Detect which cell encompasses the target text, then output its (x, y) center coordinate. 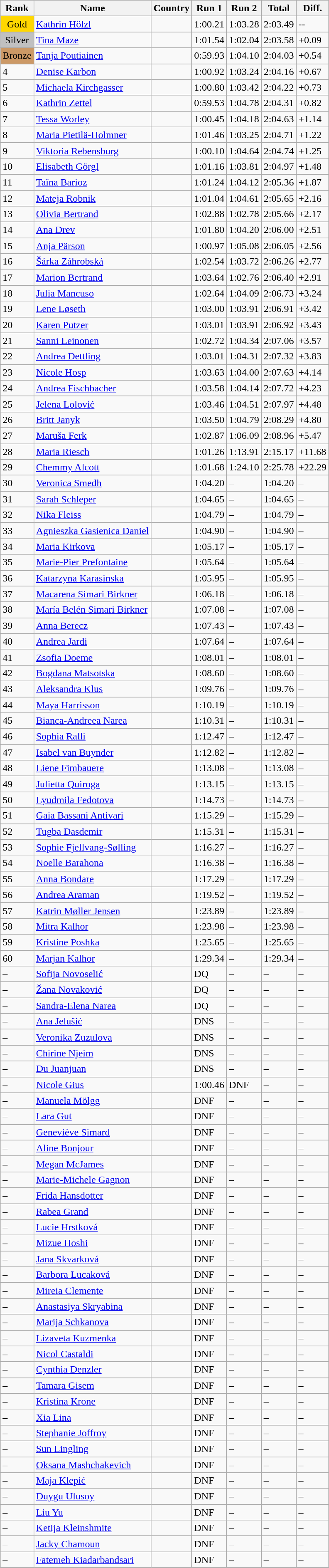
+5.47 (312, 435)
1:04.61 (244, 198)
Jacky Chamoun (92, 1544)
37 (17, 594)
23 (17, 372)
1:00.21 (209, 24)
44 (17, 705)
2:04.63 (279, 119)
2:03.58 (279, 40)
Name (92, 8)
Maya Harrisson (92, 705)
47 (17, 752)
Stephanie Joffroy (92, 1433)
Gaia Bassani Antivari (92, 816)
Andrea Dettling (92, 356)
Aleksandra Klus (92, 689)
Veronika Zuzulova (92, 1037)
Barbora Lucaková (92, 1275)
+3.42 (312, 309)
Kathrin Hölzl (92, 24)
Nicole Hosp (92, 372)
1:00.10 (209, 151)
35 (17, 562)
Sandra-Elena Narea (92, 1006)
38 (17, 610)
13 (17, 214)
2:06.92 (279, 325)
1:01.68 (209, 467)
1:02.88 (209, 214)
33 (17, 531)
25 (17, 404)
26 (17, 420)
Elisabeth Görgl (92, 166)
1:03.72 (244, 262)
Mateja Robnik (92, 198)
Marie-Pier Prefontaine (92, 562)
Andrea Fischbacher (92, 388)
2:07.63 (279, 372)
2:07.97 (279, 404)
1:24.10 (244, 467)
Katarzyna Karasinska (92, 578)
+0.54 (312, 56)
Maria Riesch (92, 451)
Total (279, 8)
Anna Berecz (92, 626)
7 (17, 119)
1:00.92 (209, 72)
+4.80 (312, 420)
2:04.31 (279, 103)
41 (17, 657)
57 (17, 910)
Ana Jelušić (92, 1021)
1:04.51 (244, 404)
Sophie Fjellvang-Sølling (92, 847)
+4.14 (312, 372)
36 (17, 578)
2:03.49 (279, 24)
42 (17, 673)
Liene Fimbauere (92, 768)
Anna Bondare (92, 879)
+22.29 (312, 467)
9 (17, 151)
Julia Mancuso (92, 293)
Žana Novaković (92, 990)
Anja Pärson (92, 246)
54 (17, 863)
Duygu Ulusoy (92, 1496)
1:01.04 (209, 198)
+2.17 (312, 214)
Sun Lingling (92, 1449)
+0.82 (312, 103)
Silver (17, 40)
28 (17, 451)
1:00.46 (209, 1085)
Maria Kirkova (92, 547)
53 (17, 847)
Lene Løseth (92, 309)
Karen Putzer (92, 325)
1:03.50 (209, 420)
39 (17, 626)
Tamara Gisem (92, 1385)
Cynthia Denzler (92, 1370)
50 (17, 800)
1:03.28 (244, 24)
1:02.72 (209, 341)
2:15.17 (279, 451)
Mitra Kalhor (92, 926)
+3.24 (312, 293)
1:03.81 (244, 166)
14 (17, 230)
Marie-Michele Gagnon (92, 1180)
Aline Bonjour (92, 1148)
Andrea Araman (92, 895)
5 (17, 87)
1:01.16 (209, 166)
Marion Bertrand (92, 277)
1:03.00 (209, 309)
2:25.78 (279, 467)
+11.68 (312, 451)
1:03.46 (209, 404)
2:07.06 (279, 341)
2:04.03 (279, 56)
Lara Gut (92, 1116)
+4.23 (312, 388)
1:05.08 (244, 246)
Zsofia Doeme (92, 657)
2:06.26 (279, 262)
Bianca-Andreea Narea (92, 721)
15 (17, 246)
+2.77 (312, 262)
Olivia Bertrand (92, 214)
Kathrin Zettel (92, 103)
2:06.00 (279, 230)
Sarah Schleper (92, 499)
+3.43 (312, 325)
Country (172, 8)
40 (17, 641)
+1.14 (312, 119)
Taïna Barioz (92, 182)
Maruša Ferk (92, 435)
1:02.76 (244, 277)
Geneviève Simard (92, 1132)
1:04.10 (244, 56)
+3.83 (312, 356)
Gold (17, 24)
2:06.91 (279, 309)
1:04.18 (244, 119)
Anastasiya Skryabina (92, 1306)
Run 2 (244, 8)
+2.91 (312, 277)
Diff. (312, 8)
Bogdana Matsotska (92, 673)
2:04.74 (279, 151)
46 (17, 737)
2:06.05 (279, 246)
31 (17, 499)
1:01.80 (209, 230)
Chirine Njeim (92, 1053)
Sophia Ralli (92, 737)
2:04.97 (279, 166)
1:04.09 (244, 293)
Fatemeh Kiadarbandsari (92, 1560)
1:00.97 (209, 246)
1:04.64 (244, 151)
30 (17, 483)
Kristina Krone (92, 1401)
51 (17, 816)
Oksana Mashchakevich (92, 1464)
1:01.24 (209, 182)
34 (17, 547)
1:01.46 (209, 135)
+0.73 (312, 87)
1:00.80 (209, 87)
1:03.58 (209, 388)
Nika Fleiss (92, 515)
22 (17, 356)
Sanni Leinonen (92, 341)
1:03.25 (244, 135)
1:00.45 (209, 119)
+2.56 (312, 246)
Megan McJames (92, 1164)
+1.48 (312, 166)
21 (17, 341)
29 (17, 467)
Viktoria Rebensburg (92, 151)
32 (17, 515)
1:01.26 (209, 451)
52 (17, 831)
Katrin Møller Jensen (92, 910)
Rabea Grand (92, 1212)
4 (17, 72)
+0.67 (312, 72)
Ketija Kleinshmite (92, 1528)
Denise Karbon (92, 72)
2:06.40 (279, 277)
Kristine Poshka (92, 942)
Rank (17, 8)
12 (17, 198)
Sofija Novoselić (92, 974)
Xia Lina (92, 1417)
Marija Schkanova (92, 1322)
Macarena Simari Birkner (92, 594)
+3.57 (312, 341)
1:04.78 (244, 103)
+1.22 (312, 135)
2:08.96 (279, 435)
1:03.42 (244, 87)
Manuela Mölgg (92, 1101)
Lucie Hrstková (92, 1227)
2:05.65 (279, 198)
Marjan Kalhor (92, 958)
0:59.53 (209, 103)
49 (17, 784)
Britt Janyk (92, 420)
+4.48 (312, 404)
27 (17, 435)
2:08.29 (279, 420)
Frida Hansdotter (92, 1195)
48 (17, 768)
Isabel van Buynder (92, 752)
11 (17, 182)
Liu Yu (92, 1512)
Julietta Quiroga (92, 784)
Mireia Clemente (92, 1291)
19 (17, 309)
16 (17, 262)
+2.51 (312, 230)
Tugba Dasdemir (92, 831)
1:01.54 (209, 40)
1:03.24 (244, 72)
55 (17, 879)
-- (312, 24)
Nicole Gius (92, 1085)
17 (17, 277)
1:02.87 (209, 435)
Tessa Worley (92, 119)
56 (17, 895)
1:02.78 (244, 214)
1:04.12 (244, 182)
0:59.93 (209, 56)
1:02.04 (244, 40)
Lizaveta Kuzmenka (92, 1338)
Du Juanjuan (92, 1069)
Jana Skvarková (92, 1259)
Ana Drev (92, 230)
1:13.91 (244, 451)
Chemmy Alcott (92, 467)
2:07.72 (279, 388)
2:04.71 (279, 135)
1:06.09 (244, 435)
1:04.00 (244, 372)
Šárka Záhrobská (92, 262)
Tanja Poutiainen (92, 56)
Agnieszka Gasienica Daniel (92, 531)
1:04.14 (244, 388)
Noelle Barahona (92, 863)
2:05.66 (279, 214)
+0.09 (312, 40)
1:03.63 (209, 372)
2:05.36 (279, 182)
18 (17, 293)
Jelena Lolović (92, 404)
Run 1 (209, 8)
2:06.73 (279, 293)
2:07.32 (279, 356)
20 (17, 325)
Tina Maze (92, 40)
1:04.34 (244, 341)
+1.25 (312, 151)
24 (17, 388)
2:04.22 (279, 87)
10 (17, 166)
60 (17, 958)
1:02.54 (209, 262)
Lyudmila Fedotova (92, 800)
6 (17, 103)
1:03.64 (209, 277)
Maria Pietilä-Holmner (92, 135)
Bronze (17, 56)
Michaela Kirchgasser (92, 87)
45 (17, 721)
María Belén Simari Birkner (92, 610)
Maja Klepić (92, 1481)
1:02.64 (209, 293)
43 (17, 689)
8 (17, 135)
Nicol Castaldi (92, 1354)
+1.87 (312, 182)
58 (17, 926)
Mizue Hoshi (92, 1243)
1:04.31 (244, 356)
Veronica Smedh (92, 483)
+2.16 (312, 198)
2:04.16 (279, 72)
59 (17, 942)
Andrea Jardi (92, 641)
